Identify which cell holds the provided text, then report its (X, Y) central coordinate. 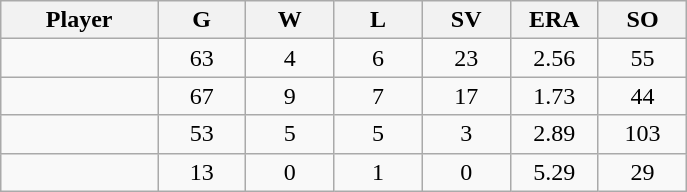
7 (378, 96)
SO (642, 20)
3 (466, 134)
L (378, 20)
2.56 (554, 58)
4 (290, 58)
SV (466, 20)
17 (466, 96)
55 (642, 58)
5.29 (554, 172)
1.73 (554, 96)
9 (290, 96)
63 (202, 58)
23 (466, 58)
44 (642, 96)
29 (642, 172)
1 (378, 172)
ERA (554, 20)
Player (80, 20)
103 (642, 134)
W (290, 20)
13 (202, 172)
6 (378, 58)
G (202, 20)
67 (202, 96)
53 (202, 134)
2.89 (554, 134)
